Identify which cell holds the provided text, then report its [X, Y] central coordinate. 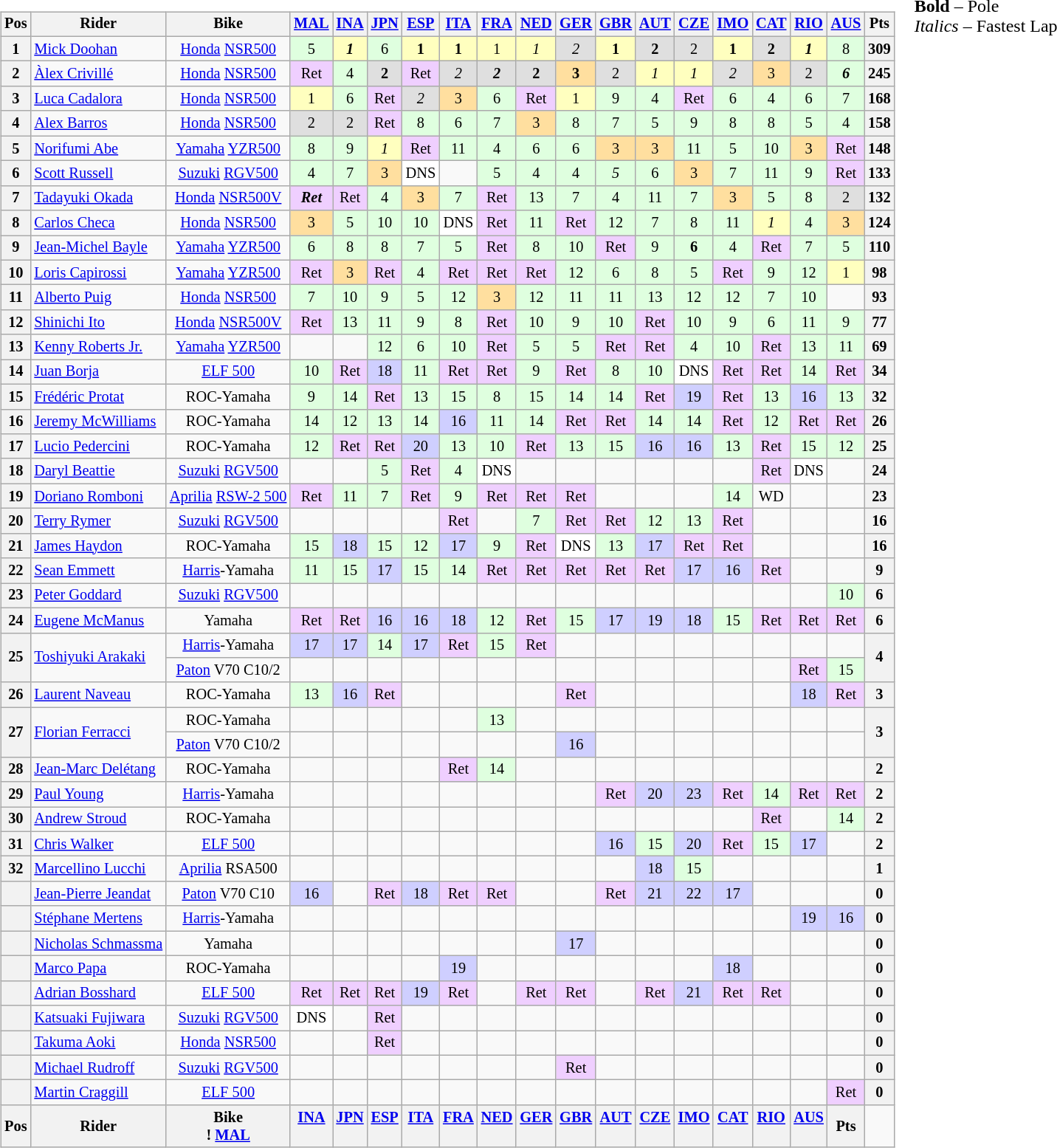
158 [879, 123]
Takuma Aoki [98, 1043]
Michael Rudroff [98, 1068]
Bike! MAL [228, 1127]
309 [879, 49]
Martin Craggill [98, 1093]
Adrian Bosshard [98, 993]
98 [879, 272]
Marco Papa [98, 969]
Eugene McManus [98, 620]
Jean-Michel Bayle [98, 248]
Bike [228, 24]
Katsuaki Fujiwara [98, 1018]
Doriano Romboni [98, 496]
Juan Borja [98, 372]
Terry Rymer [98, 521]
Daryl Beattie [98, 471]
Alex Barros [98, 123]
Stéphane Mertens [98, 918]
Marcellino Lucchi [98, 869]
Laurent Naveau [98, 695]
148 [879, 148]
Scott Russell [98, 173]
Mick Doohan [98, 49]
Norifumi Abe [98, 148]
93 [879, 298]
Luca Cadalora [98, 99]
30 [16, 819]
245 [879, 74]
Loris Capirossi [98, 272]
Carlos Checa [98, 223]
WD [771, 496]
Jeremy McWilliams [98, 422]
69 [879, 347]
Nicholas Schmassma [98, 944]
133 [879, 173]
Shinichi Ito [98, 323]
124 [879, 223]
132 [879, 198]
28 [16, 769]
Paton V70 C10 [228, 894]
27 [16, 732]
Jean-Pierre Jeandat [98, 894]
Sean Emmett [98, 571]
Alberto Puig [98, 298]
Aprilia RSA500 [228, 869]
Jean-Marc Delétang [98, 769]
Tadayuki Okada [98, 198]
31 [16, 844]
Paul Young [98, 794]
MAL [311, 24]
Kenny Roberts Jr. [98, 347]
James Haydon [98, 546]
110 [879, 248]
34 [879, 372]
Chris Walker [98, 844]
Lucio Pedercini [98, 447]
Frédéric Protat [98, 396]
29 [16, 794]
Florian Ferracci [98, 732]
168 [879, 99]
Peter Goddard [98, 596]
Andrew Stroud [98, 819]
77 [879, 323]
Toshiyuki Arakaki [98, 657]
Àlex Crivillé [98, 74]
Aprilia RSW-2 500 [228, 496]
